Extract the (x, y) coordinate from the center of the cell holding the provided text.  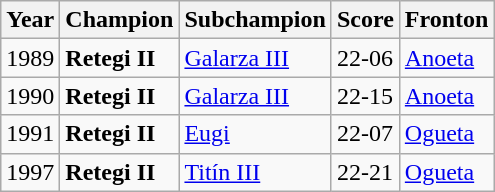
22-15 (365, 96)
22-07 (365, 134)
Year (30, 20)
1989 (30, 58)
1990 (30, 96)
Subchampion (255, 20)
1991 (30, 134)
Champion (120, 20)
22-06 (365, 58)
1997 (30, 172)
22-21 (365, 172)
Eugi (255, 134)
Score (365, 20)
Fronton (446, 20)
Titín III (255, 172)
